Find where the given text appears and provide that cell's center as (x, y) coordinate. 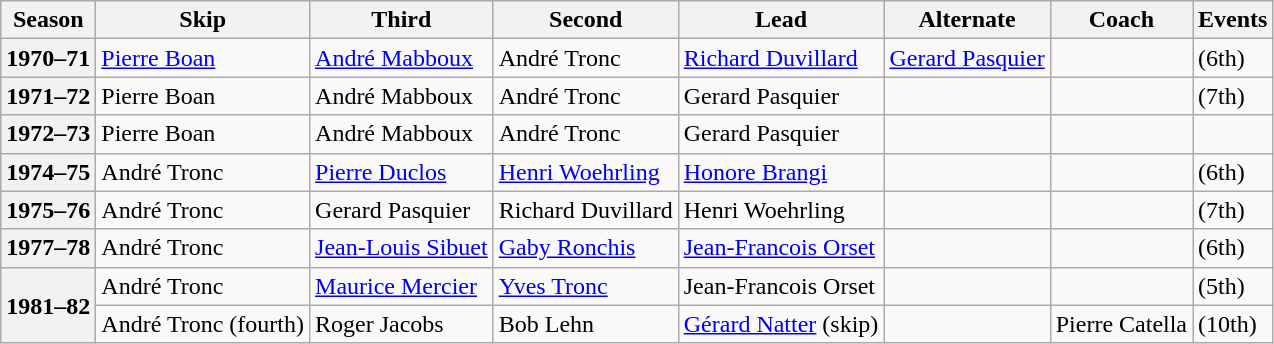
Events (1233, 20)
(5th) (1233, 286)
Pierre Catella (1121, 324)
1975–76 (48, 210)
Skip (203, 20)
Roger Jacobs (402, 324)
Bob Lehn (586, 324)
1974–75 (48, 172)
1970–71 (48, 58)
Honore Brangi (781, 172)
1981–82 (48, 305)
Gaby Ronchis (586, 248)
1971–72 (48, 96)
Lead (781, 20)
(10th) (1233, 324)
1972–73 (48, 134)
Yves Tronc (586, 286)
Pierre Duclos (402, 172)
1977–78 (48, 248)
Coach (1121, 20)
Alternate (967, 20)
André Tronc (fourth) (203, 324)
Maurice Mercier (402, 286)
Third (402, 20)
Gérard Natter (skip) (781, 324)
Jean-Louis Sibuet (402, 248)
Season (48, 20)
Second (586, 20)
